Locate the cell with the specified text and output its [X, Y] center coordinate. 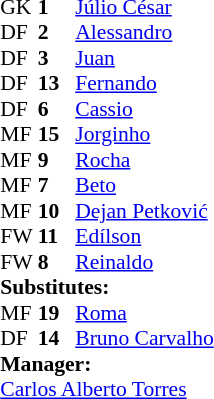
7 [57, 185]
Edílson [144, 237]
Rocha [144, 160]
8 [57, 262]
19 [57, 313]
Dejan Petković [144, 211]
Alessandro [144, 33]
3 [57, 58]
2 [57, 33]
Cassio [144, 109]
Roma [144, 313]
11 [57, 237]
10 [57, 211]
13 [57, 83]
6 [57, 109]
Bruno Carvalho [144, 339]
15 [57, 135]
14 [57, 339]
Manager: [106, 364]
Fernando [144, 83]
9 [57, 160]
Substitutes: [106, 287]
Beto [144, 185]
Jorginho [144, 135]
Reinaldo [144, 262]
Juan [144, 58]
